Return [x, y] of the center of cell containing provided text 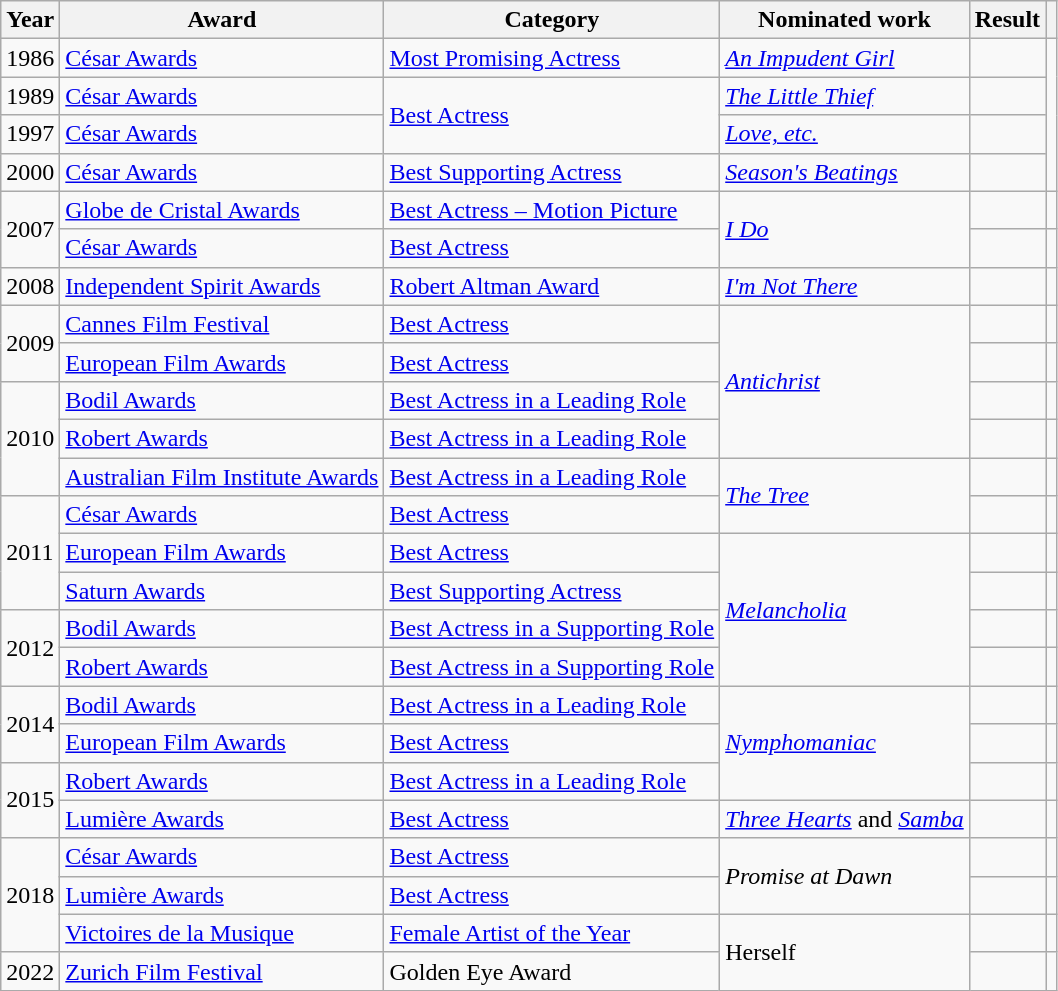
Herself [845, 952]
1986 [30, 58]
Promise at Dawn [845, 876]
Love, etc. [845, 134]
Robert Altman Award [552, 286]
Australian Film Institute Awards [222, 477]
1989 [30, 96]
Independent Spirit Awards [222, 286]
Year [30, 20]
Three Hearts and Samba [845, 819]
Melancholia [845, 610]
Cannes Film Festival [222, 324]
1997 [30, 134]
The Little Thief [845, 96]
2009 [30, 343]
2012 [30, 648]
Result [1007, 20]
2010 [30, 438]
I'm Not There [845, 286]
2018 [30, 895]
Golden Eye Award [552, 971]
I Do [845, 229]
2007 [30, 229]
Season's Beatings [845, 172]
Award [222, 20]
The Tree [845, 496]
Female Artist of the Year [552, 933]
Nymphomaniac [845, 743]
Antichrist [845, 381]
Nominated work [845, 20]
Most Promising Actress [552, 58]
2022 [30, 971]
An Impudent Girl [845, 58]
Best Actress – Motion Picture [552, 210]
Category [552, 20]
2011 [30, 553]
Globe de Cristal Awards [222, 210]
Zurich Film Festival [222, 971]
2014 [30, 724]
Victoires de la Musique [222, 933]
2015 [30, 800]
2000 [30, 172]
Saturn Awards [222, 591]
2008 [30, 286]
